Pinpoint the cell where the given text exists, returning its [x, y] midpoint coordinate. 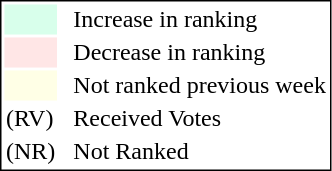
Not Ranked [200, 151]
Received Votes [200, 119]
Increase in ranking [200, 19]
(NR) [30, 151]
(RV) [30, 119]
Not ranked previous week [200, 85]
Decrease in ranking [200, 53]
